Extract the (X, Y) coordinate from the center of the cell holding the provided text.  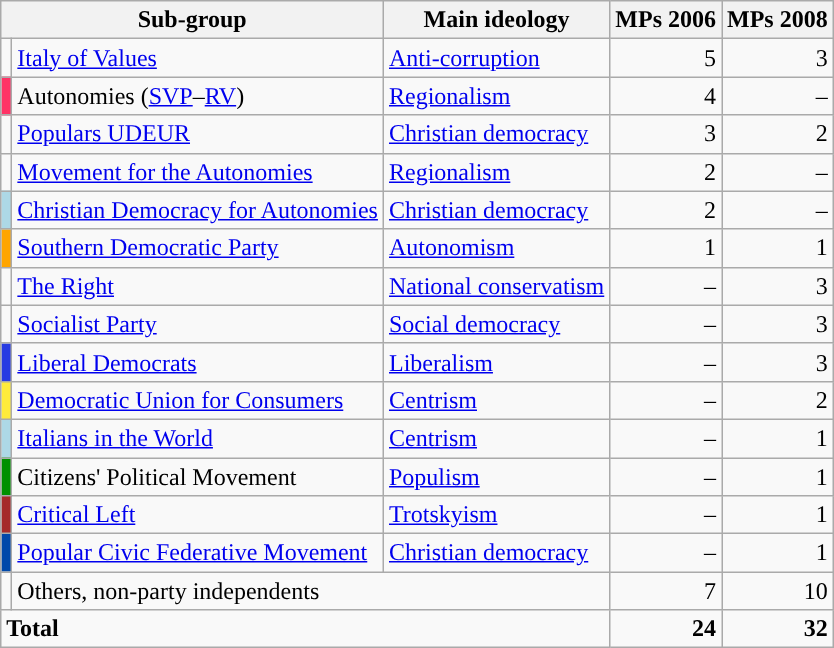
Socialist Party (198, 324)
Others, non-party independents (311, 591)
Social democracy (496, 324)
Main ideology (496, 20)
Critical Left (198, 515)
Citizens' Political Movement (198, 477)
Popular Civic Federative Movement (198, 553)
The Right (198, 286)
MPs 2008 (778, 20)
Southern Democratic Party (198, 248)
National conservatism (496, 286)
Populism (496, 477)
24 (666, 629)
Trotskyism (496, 515)
32 (778, 629)
Autonomism (496, 248)
MPs 2006 (666, 20)
Democratic Union for Consumers (198, 400)
Italy of Values (198, 58)
Populars UDEUR (198, 134)
Anti-corruption (496, 58)
10 (778, 591)
Sub-group (192, 20)
5 (666, 58)
Liberalism (496, 362)
Liberal Democrats (198, 362)
Christian Democracy for Autonomies (198, 210)
Total (306, 629)
Italians in the World (198, 438)
7 (666, 591)
Autonomies (SVP–RV) (198, 96)
Movement for the Autonomies (198, 172)
4 (666, 96)
